Return the (x, y) coordinate for the center point of the cell that contains the specified text.  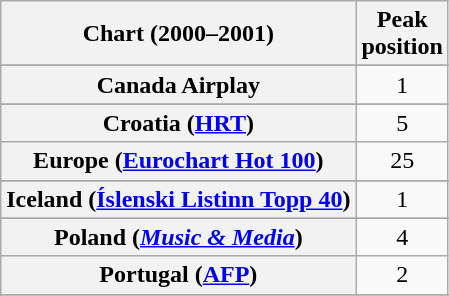
Chart (2000–2001) (178, 34)
Europe (Eurochart Hot 100) (178, 161)
Peakposition (402, 34)
Iceland (Íslenski Listinn Topp 40) (178, 199)
5 (402, 123)
2 (402, 275)
25 (402, 161)
Poland (Music & Media) (178, 237)
Canada Airplay (178, 85)
Croatia (HRT) (178, 123)
Portugal (AFP) (178, 275)
4 (402, 237)
